Locate the cell with the specified text and output its (x, y) center coordinate. 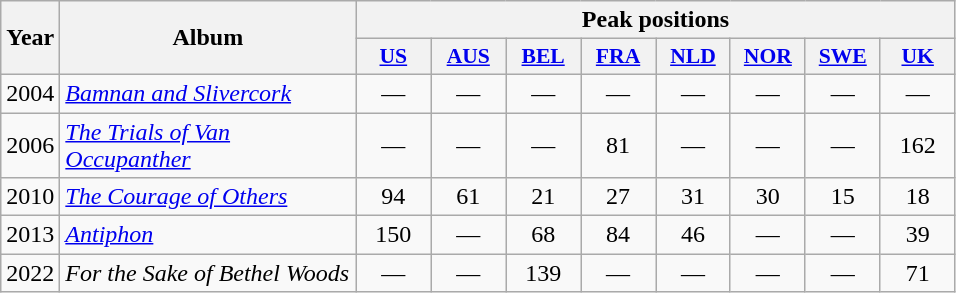
71 (918, 273)
AUS (468, 57)
162 (918, 144)
US (394, 57)
15 (842, 197)
61 (468, 197)
21 (544, 197)
The Courage of Others (208, 197)
FRA (618, 57)
39 (918, 235)
27 (618, 197)
46 (694, 235)
2013 (30, 235)
Bamnan and Slivercork (208, 93)
68 (544, 235)
Peak positions (656, 20)
30 (768, 197)
SWE (842, 57)
NOR (768, 57)
18 (918, 197)
2004 (30, 93)
The Trials of Van Occupanther (208, 144)
150 (394, 235)
84 (618, 235)
UK (918, 57)
94 (394, 197)
Year (30, 38)
NLD (694, 57)
2006 (30, 144)
Album (208, 38)
81 (618, 144)
2022 (30, 273)
Antiphon (208, 235)
BEL (544, 57)
For the Sake of Bethel Woods (208, 273)
2010 (30, 197)
139 (544, 273)
31 (694, 197)
